Extract the [X, Y] coordinate from the center of the cell holding the provided text.  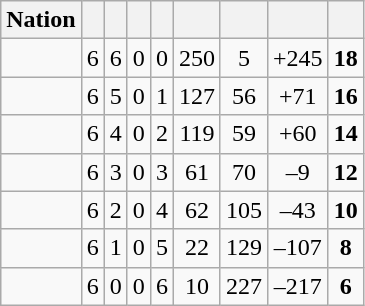
129 [244, 248]
22 [196, 248]
70 [244, 172]
Nation [41, 20]
119 [196, 134]
–43 [298, 210]
18 [346, 58]
–107 [298, 248]
227 [244, 286]
127 [196, 96]
56 [244, 96]
16 [346, 96]
12 [346, 172]
+60 [298, 134]
59 [244, 134]
–217 [298, 286]
250 [196, 58]
+245 [298, 58]
+71 [298, 96]
–9 [298, 172]
61 [196, 172]
8 [346, 248]
14 [346, 134]
105 [244, 210]
62 [196, 210]
